Search for the cell housing the specified text and yield its (X, Y) center coordinate. 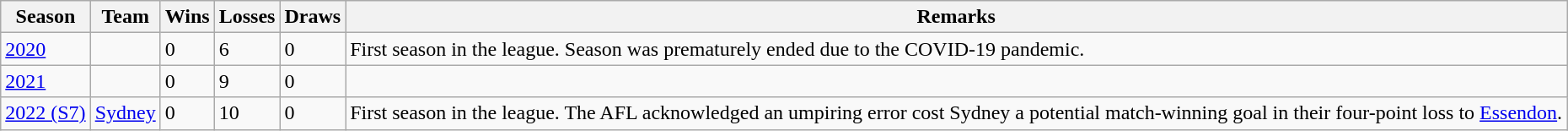
First season in the league. Season was prematurely ended due to the COVID-19 pandemic. (956, 49)
Draws (313, 17)
First season in the league. The AFL acknowledged an umpiring error cost Sydney a potential match-winning goal in their four-point loss to Essendon. (956, 113)
2021 (46, 81)
Sydney (125, 113)
Losses (247, 17)
2022 (S7) (46, 113)
Remarks (956, 17)
9 (247, 81)
Wins (187, 17)
Season (46, 17)
10 (247, 113)
Team (125, 17)
6 (247, 49)
2020 (46, 49)
